Scan for the cell matching the given text and deliver its (X, Y) coordinate at center. 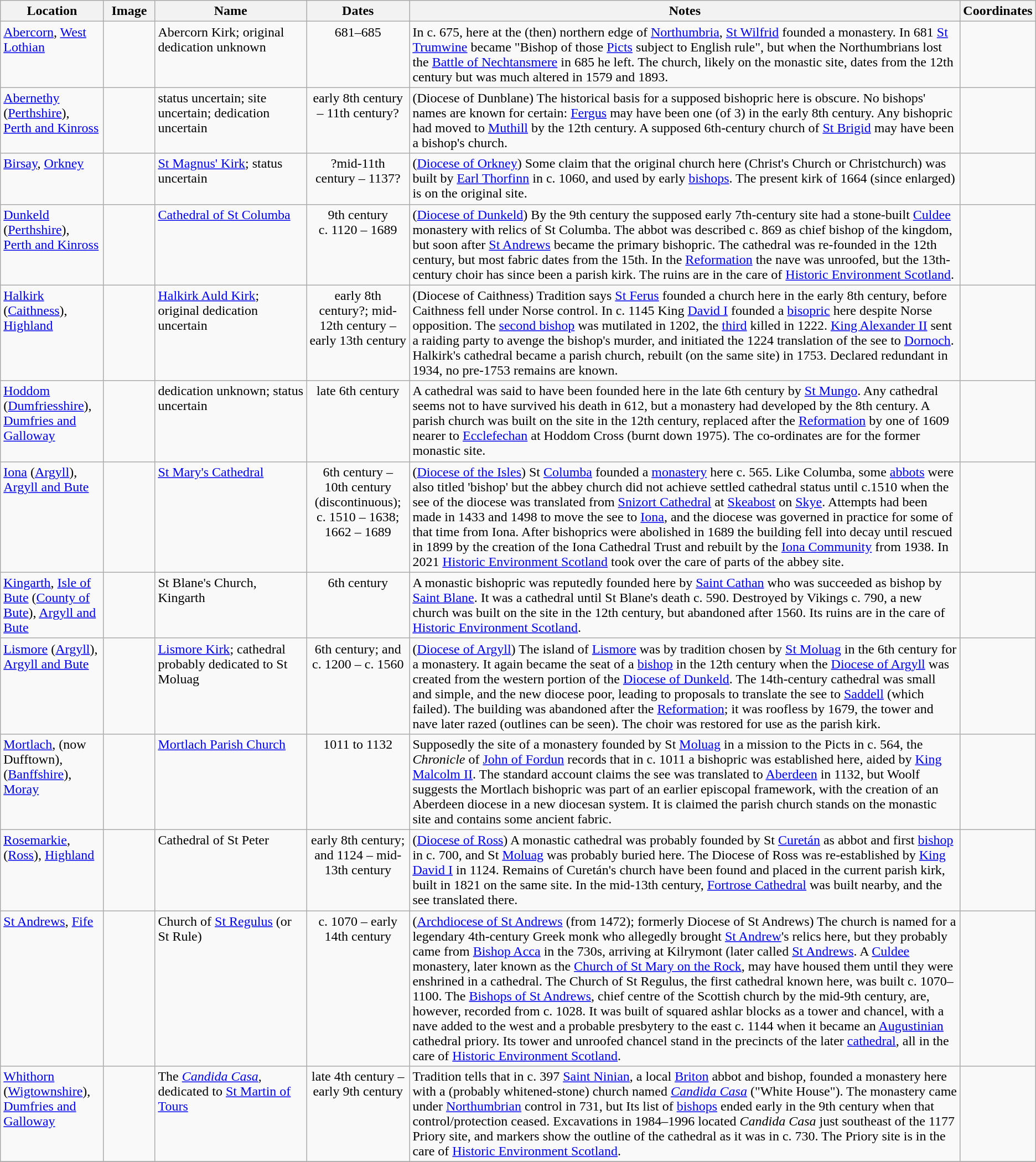
Abercorn Kirk; original dedication unknown (231, 54)
Dunkeld (Perthshire), Perth and Kinross (52, 245)
Mortlach Parish Church (231, 781)
St Magnus' Kirk; status uncertain (231, 179)
Notes (685, 11)
6th century; and c. 1200 – c. 1560 (358, 686)
Location (52, 11)
Name (231, 11)
Rosemarkie, (Ross), Highland (52, 870)
Whithorn (Wigtownshire), Dumfries and Galloway (52, 1114)
St Blane's Church, Kingarth (231, 605)
late 4th century – early 9th century (358, 1114)
Kingarth, Isle of Bute (County of Bute), Argyll and Bute (52, 605)
Cathedral of St Peter (231, 870)
Iona (Argyll), Argyll and Bute (52, 517)
?mid-11th century – 1137? (358, 179)
late 6th century (358, 421)
6th century – 10th century (discontinuous); c. 1510 – 1638; 1662 – 1689 (358, 517)
9th century c. 1120 – 1689 (358, 245)
Image (129, 11)
early 8th century – 11th century? (358, 121)
Lismore Kirk; cathedral probably dedicated to St Moluag (231, 686)
1011 to 1132 (358, 781)
Abernethy (Perthshire), Perth and Kinross (52, 121)
Coordinates (998, 11)
Hoddom (Dumfriesshire), Dumfries and Galloway (52, 421)
c. 1070 – early 14th century (358, 988)
Birsay, Orkney (52, 179)
St Mary's Cathedral (231, 517)
early 8th century?; mid-12th century – early 13th century (358, 333)
Halkirk Auld Kirk; original dedication uncertain (231, 333)
dedication unknown; status uncertain (231, 421)
The Candida Casa, dedicated to St Martin of Tours (231, 1114)
Halkirk (Caithness), Highland (52, 333)
Church of St Regulus (or St Rule) (231, 988)
status uncertain; site uncertain; dedication uncertain (231, 121)
Mortlach, (now Dufftown), (Banffshire), Moray (52, 781)
Cathedral of St Columba (231, 245)
6th century (358, 605)
early 8th century; and 1124 – mid-13th century (358, 870)
St Andrews, Fife (52, 988)
681–685 (358, 54)
Dates (358, 11)
Lismore (Argyll), Argyll and Bute (52, 686)
Abercorn, West Lothian (52, 54)
